Detect which cell encompasses the target text, then output its [X, Y] center coordinate. 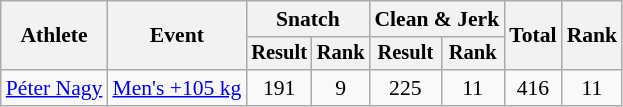
Event [176, 36]
191 [279, 88]
Snatch [308, 19]
Total [532, 36]
Athlete [54, 36]
225 [405, 88]
Péter Nagy [54, 88]
Men's +105 kg [176, 88]
9 [341, 88]
Clean & Jerk [436, 19]
416 [532, 88]
